Return the [x, y] coordinate for the center point of the cell that contains the specified text.  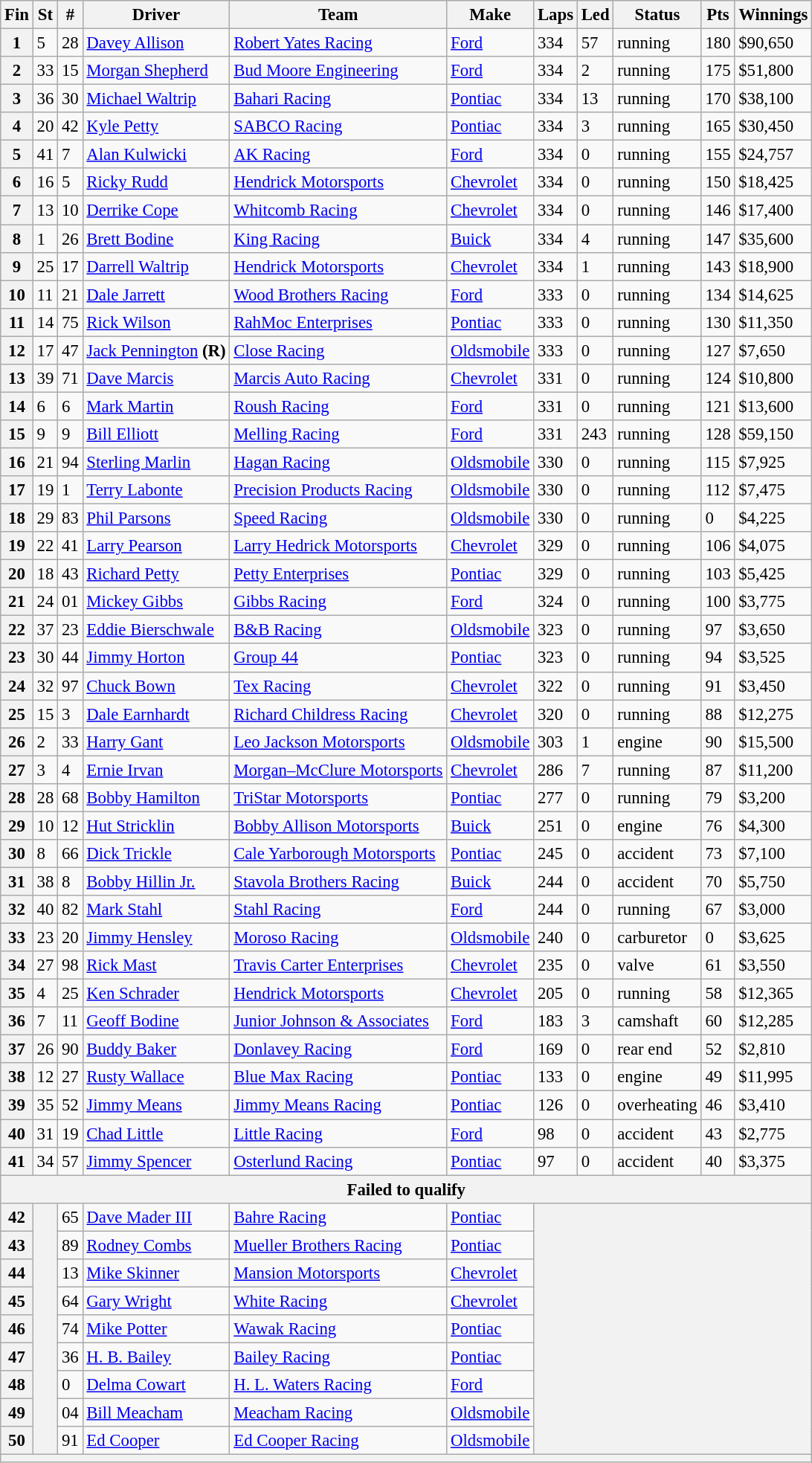
Jimmy Means [156, 1105]
183 [556, 1021]
Status [657, 15]
Rodney Combs [156, 1245]
Eddie Bierschwale [156, 630]
$3,650 [773, 630]
# [70, 15]
82 [70, 910]
$12,275 [773, 714]
128 [718, 434]
$7,475 [773, 490]
143 [718, 266]
$18,425 [773, 182]
70 [718, 881]
Osterlund Racing [338, 1161]
Ricky Rudd [156, 182]
169 [556, 1049]
76 [718, 826]
Larry Pearson [156, 546]
Rick Wilson [156, 322]
112 [718, 490]
100 [718, 602]
Led [595, 15]
106 [718, 546]
155 [718, 155]
Bill Meacham [156, 1413]
66 [70, 854]
$5,425 [773, 574]
Larry Hedrick Motorsports [338, 546]
rear end [657, 1049]
$4,075 [773, 546]
$35,600 [773, 239]
48 [17, 1385]
Moroso Racing [338, 938]
Blue Max Racing [338, 1078]
$4,300 [773, 826]
150 [718, 182]
Bud Moore Engineering [338, 71]
73 [718, 854]
White Racing [338, 1301]
Team [338, 15]
Group 44 [338, 658]
126 [556, 1105]
$3,550 [773, 965]
Dave Marcis [156, 379]
Ernie Irvan [156, 770]
St [45, 15]
Bill Elliott [156, 434]
Pts [718, 15]
$3,775 [773, 602]
Michael Waltrip [156, 99]
89 [70, 1245]
322 [556, 686]
Mansion Motorsports [338, 1273]
Gibbs Racing [338, 602]
$51,800 [773, 71]
83 [70, 518]
Delma Cowart [156, 1385]
overheating [657, 1105]
Morgan Shepherd [156, 71]
64 [70, 1301]
68 [70, 798]
$11,350 [773, 322]
Chuck Bown [156, 686]
Hagan Racing [338, 462]
Junior Johnson & Associates [338, 1021]
King Racing [338, 239]
H. L. Waters Racing [338, 1385]
103 [718, 574]
Jimmy Means Racing [338, 1105]
Derrike Cope [156, 210]
$3,375 [773, 1161]
$14,625 [773, 295]
Close Racing [338, 350]
65 [70, 1217]
$12,365 [773, 994]
286 [556, 770]
$3,410 [773, 1105]
303 [556, 742]
$7,100 [773, 854]
235 [556, 965]
01 [70, 602]
205 [556, 994]
RahMoc Enterprises [338, 322]
Speed Racing [338, 518]
Stavola Brothers Racing [338, 881]
Kyle Petty [156, 126]
AK Racing [338, 155]
$13,600 [773, 406]
Ken Schrader [156, 994]
valve [657, 965]
$38,100 [773, 99]
121 [718, 406]
04 [70, 1413]
Fin [17, 15]
Chad Little [156, 1134]
Bahre Racing [338, 1217]
Leo Jackson Motorsports [338, 742]
130 [718, 322]
61 [718, 965]
Mark Stahl [156, 910]
Wood Brothers Racing [338, 295]
Winnings [773, 15]
$3,625 [773, 938]
Donlavey Racing [338, 1049]
Alan Kulwicki [156, 155]
Harry Gant [156, 742]
Melling Racing [338, 434]
$4,225 [773, 518]
Failed to qualify [406, 1189]
50 [17, 1441]
Marcis Auto Racing [338, 379]
$5,750 [773, 881]
$3,450 [773, 686]
124 [718, 379]
87 [718, 770]
Bahari Racing [338, 99]
Driver [156, 15]
Roush Racing [338, 406]
320 [556, 714]
170 [718, 99]
Precision Products Racing [338, 490]
Bailey Racing [338, 1357]
Mickey Gibbs [156, 602]
Sterling Marlin [156, 462]
$3,525 [773, 658]
B&B Racing [338, 630]
115 [718, 462]
175 [718, 71]
134 [718, 295]
Mueller Brothers Racing [338, 1245]
$90,650 [773, 43]
Mark Martin [156, 406]
$7,925 [773, 462]
$7,650 [773, 350]
Bobby Hillin Jr. [156, 881]
$11,200 [773, 770]
Ed Cooper [156, 1441]
$59,150 [773, 434]
$3,000 [773, 910]
Whitcomb Racing [338, 210]
245 [556, 854]
Cale Yarborough Motorsports [338, 854]
Jimmy Spencer [156, 1161]
Rusty Wallace [156, 1078]
Buddy Baker [156, 1049]
Brett Bodine [156, 239]
75 [70, 322]
Little Racing [338, 1134]
Richard Petty [156, 574]
TriStar Motorsports [338, 798]
Tex Racing [338, 686]
$15,500 [773, 742]
Mike Potter [156, 1329]
165 [718, 126]
Laps [556, 15]
180 [718, 43]
$18,900 [773, 266]
Geoff Bodine [156, 1021]
Robert Yates Racing [338, 43]
$10,800 [773, 379]
Bobby Hamilton [156, 798]
Hut Stricklin [156, 826]
Darrell Waltrip [156, 266]
Petty Enterprises [338, 574]
$2,810 [773, 1049]
88 [718, 714]
Meacham Racing [338, 1413]
Davey Allison [156, 43]
Terry Labonte [156, 490]
Make [491, 15]
277 [556, 798]
74 [70, 1329]
58 [718, 994]
Ed Cooper Racing [338, 1441]
79 [718, 798]
243 [595, 434]
Gary Wright [156, 1301]
60 [718, 1021]
Rick Mast [156, 965]
$11,995 [773, 1078]
240 [556, 938]
Jack Pennington (R) [156, 350]
147 [718, 239]
67 [718, 910]
133 [556, 1078]
Dale Earnhardt [156, 714]
H. B. Bailey [156, 1357]
45 [17, 1301]
$17,400 [773, 210]
$24,757 [773, 155]
$2,775 [773, 1134]
Jimmy Hensley [156, 938]
146 [718, 210]
$3,200 [773, 798]
127 [718, 350]
324 [556, 602]
Dave Mader III [156, 1217]
camshaft [657, 1021]
Phil Parsons [156, 518]
Dick Trickle [156, 854]
251 [556, 826]
SABCO Racing [338, 126]
Bobby Allison Motorsports [338, 826]
Wawak Racing [338, 1329]
$12,285 [773, 1021]
$30,450 [773, 126]
carburetor [657, 938]
71 [70, 379]
Richard Childress Racing [338, 714]
Morgan–McClure Motorsports [338, 770]
Stahl Racing [338, 910]
Jimmy Horton [156, 658]
Mike Skinner [156, 1273]
Dale Jarrett [156, 295]
Travis Carter Enterprises [338, 965]
